Return the [X, Y] coordinate for the center point of the cell that contains the specified text.  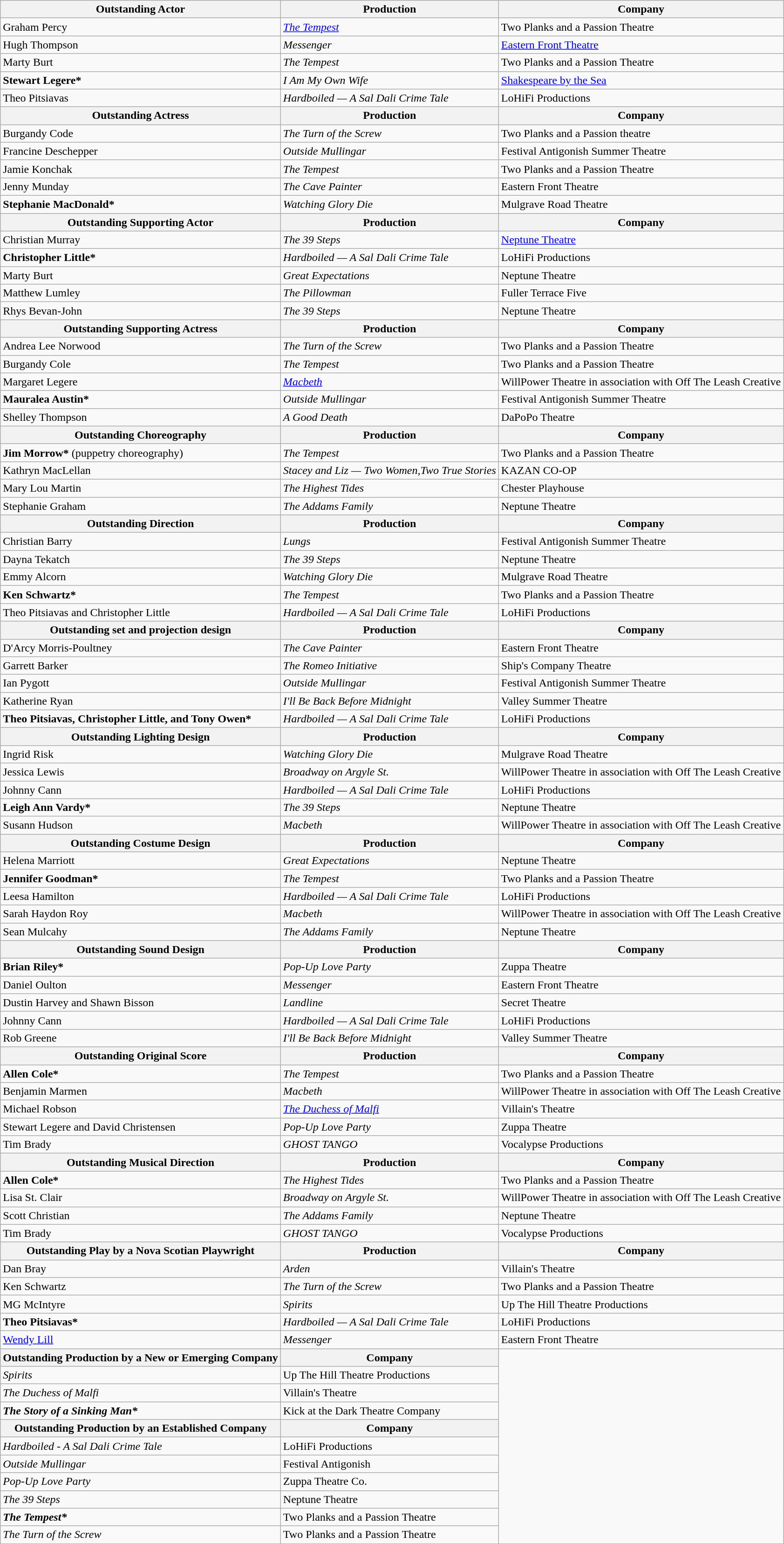
Christopher Little* [141, 258]
Jamie Konchak [141, 169]
Festival Antigonish [389, 1464]
Christian Barry [141, 542]
The Pillowman [389, 293]
Theo Pitsiavas [141, 98]
Theo Pitsiavas and Christopher Little [141, 612]
MG McIntyre [141, 1304]
Kick at the Dark Theatre Company [389, 1411]
Outstanding Choreography [141, 435]
Dan Bray [141, 1269]
Outstanding set and projection design [141, 630]
I Am My Own Wife [389, 80]
Scott Christian [141, 1215]
Leesa Hamilton [141, 896]
Katherine Ryan [141, 701]
Hardboiled - A Sal Dali Crime Tale [141, 1446]
Ian Pygott [141, 683]
Outstanding Supporting Actress [141, 329]
Christian Murray [141, 240]
Burgandy Code [141, 133]
Outstanding Production by an Established Company [141, 1428]
Rob Greene [141, 1038]
Ken Schwartz* [141, 595]
Outstanding Costume Design [141, 843]
Jim Morrow* (puppetry choreography) [141, 453]
Shelley Thompson [141, 417]
DaPoPo Theatre [641, 417]
Outstanding Actress [141, 116]
Two Planks and a Passion theatre [641, 133]
Emmy Alcorn [141, 577]
Theo Pitsiavas* [141, 1322]
Benjamin Marmen [141, 1091]
Arden [389, 1269]
D'Arcy Morris-Poultney [141, 648]
Outstanding Play by a Nova Scotian Playwright [141, 1251]
Susann Hudson [141, 825]
Mary Lou Martin [141, 488]
Daniel Oulton [141, 985]
A Good Death [389, 417]
Ken Schwartz [141, 1286]
Stacey and Liz — Two Women,Two True Stories [389, 470]
Stewart Legere and David Christensen [141, 1127]
Outstanding Actor [141, 9]
Garrett Barker [141, 666]
Stephanie Graham [141, 506]
Leigh Ann Vardy* [141, 808]
Michael Robson [141, 1109]
Francine Deschepper [141, 151]
Landline [389, 1002]
Kathryn MacLellan [141, 470]
The Tempest* [141, 1517]
Chester Playhouse [641, 488]
Theo Pitsiavas, Christopher Little, and Tony Owen* [141, 719]
Lungs [389, 542]
Jessica Lewis [141, 772]
Sean Mulcahy [141, 932]
Stewart Legere* [141, 80]
Jennifer Goodman* [141, 878]
Wendy Lill [141, 1339]
Outstanding Original Score [141, 1056]
Ship's Company Theatre [641, 666]
Outstanding Sound Design [141, 949]
Shakespeare by the Sea [641, 80]
Secret Theatre [641, 1002]
Stephanie MacDonald* [141, 204]
Outstanding Direction [141, 524]
Matthew Lumley [141, 293]
Outstanding Production by a New or Emerging Company [141, 1358]
Hugh Thompson [141, 45]
Zuppa Theatre Co. [389, 1482]
Mauralea Austin* [141, 399]
Fuller Terrace Five [641, 293]
Graham Percy [141, 27]
Dayna Tekatch [141, 559]
The Story of a Sinking Man* [141, 1411]
KAZAN CO-OP [641, 470]
Outstanding Musical Direction [141, 1162]
Outstanding Lighting Design [141, 736]
Margaret Legere [141, 382]
Brian Riley* [141, 967]
Andrea Lee Norwood [141, 346]
Outstanding Supporting Actor [141, 222]
Lisa St. Clair [141, 1198]
Ingrid Risk [141, 754]
The Romeo Initiative [389, 666]
Sarah Haydon Roy [141, 914]
Jenny Munday [141, 186]
Rhys Bevan-John [141, 311]
Dustin Harvey and Shawn Bisson [141, 1002]
Helena Marriott [141, 861]
Burgandy Cole [141, 364]
